Output the (X, Y) coordinate of the center of the cell containing the given text.  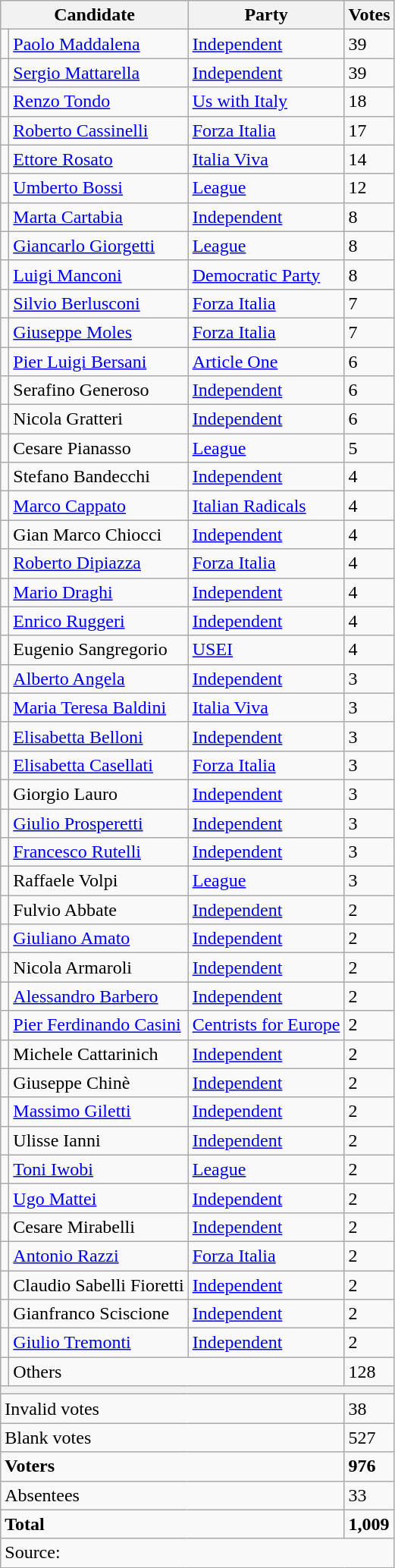
Giorgio Lauro (99, 794)
Votes (369, 15)
Michele Cattarinich (99, 1054)
Elisabetta Belloni (99, 736)
Fulvio Abbate (99, 910)
Massimo Giletti (99, 1112)
Party (266, 15)
1,009 (369, 1524)
Luigi Manconi (99, 274)
Antonio Razzi (99, 1256)
Ettore Rosato (99, 159)
Cesare Pianasso (99, 448)
Centrists for Europe (266, 1025)
976 (369, 1466)
Paolo Maddalena (99, 44)
33 (369, 1495)
Maria Teresa Baldini (99, 707)
Cesare Mirabelli (99, 1227)
Giulio Prosperetti (99, 823)
Elisabetta Casellati (99, 765)
Article One (266, 362)
Giuseppe Moles (99, 332)
Source: (197, 1553)
38 (369, 1409)
18 (369, 102)
Pier Ferdinando Casini (99, 1025)
Toni Iwobi (99, 1169)
5 (369, 448)
Total (173, 1524)
Marta Cartabia (99, 217)
Alberto Angela (99, 679)
Giuliano Amato (99, 939)
Stefano Bandecchi (99, 477)
Gianfranco Sciscione (99, 1314)
Raffaele Volpi (99, 881)
527 (369, 1438)
Serafino Generoso (99, 390)
Alessandro Barbero (99, 996)
Silvio Berlusconi (99, 303)
Ulisse Ianni (99, 1140)
Giancarlo Giorgetti (99, 246)
Claudio Sabelli Fioretti (99, 1285)
Blank votes (173, 1438)
Sergio Mattarella (99, 73)
Others (177, 1372)
Eugenio Sangregorio (99, 650)
Roberto Cassinelli (99, 130)
Us with Italy (266, 102)
Francesco Rutelli (99, 852)
USEI (266, 650)
Gian Marco Chiocci (99, 535)
Marco Cappato (99, 506)
Absentees (173, 1495)
Umberto Bossi (99, 188)
Giuseppe Chinè (99, 1083)
Mario Draghi (99, 592)
Pier Luigi Bersani (99, 362)
Ugo Mattei (99, 1198)
Enrico Ruggeri (99, 621)
Giulio Tremonti (99, 1343)
Democratic Party (266, 274)
12 (369, 188)
Renzo Tondo (99, 102)
Invalid votes (173, 1409)
Nicola Gratteri (99, 419)
Voters (173, 1466)
Nicola Armaroli (99, 967)
Italian Radicals (266, 506)
14 (369, 159)
17 (369, 130)
Candidate (94, 15)
128 (369, 1372)
Roberto Dipiazza (99, 563)
